Pinpoint the cell where the given text exists, returning its [X, Y] midpoint coordinate. 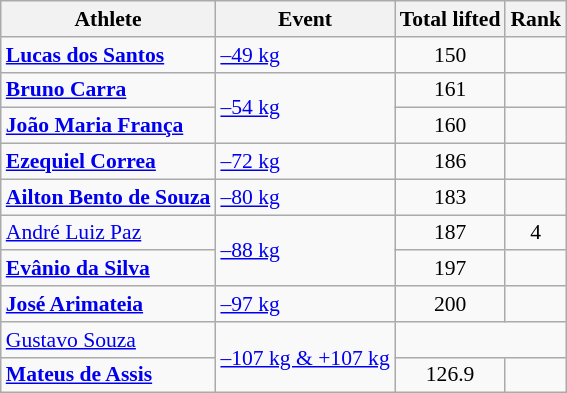
José Arimateia [108, 304]
Rank [536, 19]
–54 kg [304, 108]
161 [450, 90]
Mateus de Assis [108, 375]
João Maria França [108, 126]
–72 kg [304, 162]
186 [450, 162]
Athlete [108, 19]
André Luiz Paz [108, 233]
Total lifted [450, 19]
187 [450, 233]
–80 kg [304, 197]
–49 kg [304, 55]
–107 kg & +107 kg [304, 358]
4 [536, 233]
Ailton Bento de Souza [108, 197]
Bruno Carra [108, 90]
160 [450, 126]
197 [450, 269]
200 [450, 304]
126.9 [450, 375]
Gustavo Souza [108, 340]
Event [304, 19]
–88 kg [304, 250]
Ezequiel Correa [108, 162]
Lucas dos Santos [108, 55]
Evânio da Silva [108, 269]
150 [450, 55]
–97 kg [304, 304]
183 [450, 197]
